For the text-containing cell, return its midpoint in [X, Y] coordinate format. 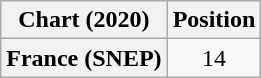
France (SNEP) [84, 58]
Chart (2020) [84, 20]
14 [214, 58]
Position [214, 20]
